From the cell containing the given text, extract its center point as (X, Y) coordinate. 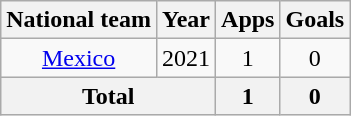
Year (186, 20)
Apps (248, 20)
2021 (186, 58)
Total (108, 96)
National team (79, 20)
Goals (315, 20)
Mexico (79, 58)
